Search for the cell housing the specified text and yield its [x, y] center coordinate. 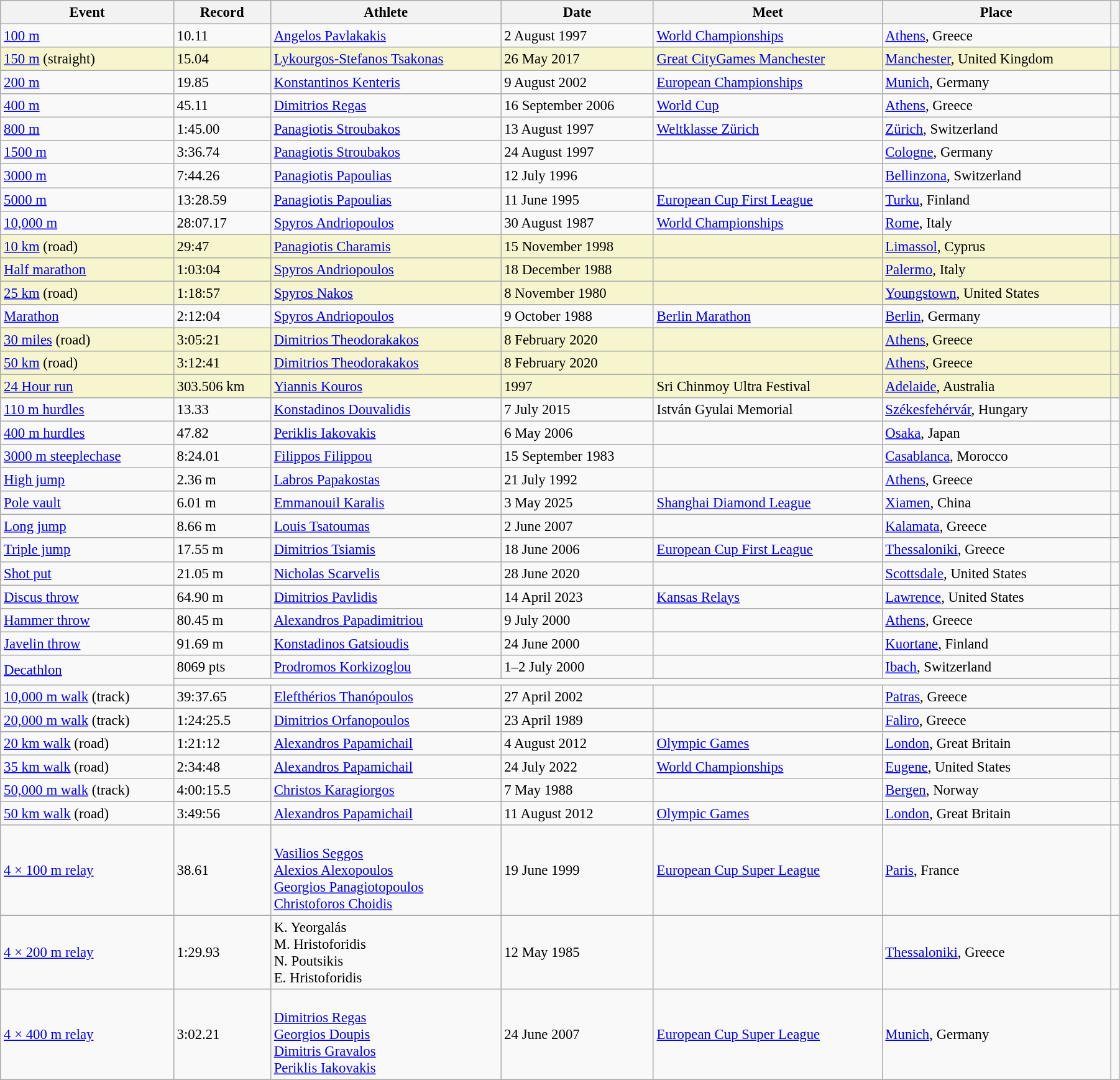
Scottsdale, United States [996, 573]
3000 m steeplechase [87, 456]
2 August 1997 [577, 36]
3:49:56 [222, 814]
13 August 1997 [577, 129]
Paris, France [996, 870]
Dimitrios Tsiamis [385, 550]
14 April 2023 [577, 597]
13.33 [222, 410]
4 × 100 m relay [87, 870]
Half marathon [87, 269]
30 August 1987 [577, 223]
Lawrence, United States [996, 597]
50,000 m walk (track) [87, 790]
1–2 July 2000 [577, 667]
Long jump [87, 527]
Vasilios SeggosAlexios AlexopoulosGeorgios PanagiotopoulosChristoforos Choidis [385, 870]
27 April 2002 [577, 697]
17.55 m [222, 550]
15 September 1983 [577, 456]
25 km (road) [87, 293]
23 April 1989 [577, 720]
400 m [87, 106]
7 May 1988 [577, 790]
Adelaide, Australia [996, 386]
24 July 2022 [577, 767]
7 July 2015 [577, 410]
80.45 m [222, 620]
9 July 2000 [577, 620]
150 m (straight) [87, 59]
29:47 [222, 246]
8 November 1980 [577, 293]
Kalamata, Greece [996, 527]
10.11 [222, 36]
Weltklasse Zürich [768, 129]
European Championships [768, 83]
303.506 km [222, 386]
28 June 2020 [577, 573]
9 August 2002 [577, 83]
11 August 2012 [577, 814]
10,000 m walk (track) [87, 697]
Nicholas Scarvelis [385, 573]
3:36.74 [222, 152]
9 October 1988 [577, 316]
Cologne, Germany [996, 152]
Shot put [87, 573]
21.05 m [222, 573]
24 Hour run [87, 386]
Palermo, Italy [996, 269]
10,000 m [87, 223]
12 July 1996 [577, 176]
2:12:04 [222, 316]
Limassol, Cyprus [996, 246]
30 miles (road) [87, 339]
1:18:57 [222, 293]
Elefthérios Thanópoulos [385, 697]
Kuortane, Finland [996, 644]
Xiamen, China [996, 503]
Konstadinos Gatsioudis [385, 644]
Louis Tsatoumas [385, 527]
1:29.93 [222, 953]
6 May 2006 [577, 433]
Turku, Finland [996, 200]
Székesfehérvár, Hungary [996, 410]
110 m hurdles [87, 410]
Triple jump [87, 550]
Record [222, 12]
4 August 2012 [577, 744]
Youngstown, United States [996, 293]
Dimitrios Pavlidis [385, 597]
Bellinzona, Switzerland [996, 176]
Decathlon [87, 670]
10 km (road) [87, 246]
Bergen, Norway [996, 790]
Konstadinos Douvalidis [385, 410]
8.66 m [222, 527]
39:37.65 [222, 697]
Dimitrios Regas [385, 106]
24 August 1997 [577, 152]
2 June 2007 [577, 527]
15.04 [222, 59]
15 November 1998 [577, 246]
26 May 2017 [577, 59]
28:07.17 [222, 223]
Casablanca, Morocco [996, 456]
19 June 1999 [577, 870]
13:28.59 [222, 200]
64.90 m [222, 597]
21 July 1992 [577, 480]
Great CityGames Manchester [768, 59]
Christos Karagiorgos [385, 790]
Spyros Nakos [385, 293]
Event [87, 12]
Patras, Greece [996, 697]
1997 [577, 386]
Shanghai Diamond League [768, 503]
Prodromos Korkizoglou [385, 667]
Berlin Marathon [768, 316]
Filippos Filippou [385, 456]
100 m [87, 36]
2:34:48 [222, 767]
Hammer throw [87, 620]
Yiannis Kouros [385, 386]
Rome, Italy [996, 223]
800 m [87, 129]
16 September 2006 [577, 106]
Berlin, Germany [996, 316]
Munich, Germany [996, 83]
High jump [87, 480]
1:21:12 [222, 744]
Periklis Iakovakis [385, 433]
3:12:41 [222, 363]
Angelos Pavlakakis [385, 36]
Athlete [385, 12]
8:24.01 [222, 456]
Ibach, Switzerland [996, 667]
Osaka, Japan [996, 433]
20 km walk (road) [87, 744]
18 June 2006 [577, 550]
2.36 m [222, 480]
Pole vault [87, 503]
Place [996, 12]
3000 m [87, 176]
19.85 [222, 83]
Alexandros Papadimitriou [385, 620]
Manchester, United Kingdom [996, 59]
24 June 2000 [577, 644]
50 km walk (road) [87, 814]
8069 pts [222, 667]
4:00:15.5 [222, 790]
1500 m [87, 152]
45.11 [222, 106]
István Gyulai Memorial [768, 410]
Javelin throw [87, 644]
1:03:04 [222, 269]
Discus throw [87, 597]
3 May 2025 [577, 503]
Emmanouil Karalis [385, 503]
47.82 [222, 433]
Marathon [87, 316]
12 May 1985 [577, 953]
K. YeorgalásM. HristoforidisN. PoutsikisE. Hristoforidis [385, 953]
Meet [768, 12]
1:24:25.5 [222, 720]
Faliro, Greece [996, 720]
Konstantinos Kenteris [385, 83]
400 m hurdles [87, 433]
200 m [87, 83]
Panagiotis Charamis [385, 246]
50 km (road) [87, 363]
1:45.00 [222, 129]
3:05:21 [222, 339]
20,000 m walk (track) [87, 720]
Dimitrios Orfanopoulos [385, 720]
18 December 1988 [577, 269]
Date [577, 12]
Sri Chinmoy Ultra Festival [768, 386]
European Cup Super League [768, 870]
Zürich, Switzerland [996, 129]
6.01 m [222, 503]
91.69 m [222, 644]
World Cup [768, 106]
7:44.26 [222, 176]
11 June 1995 [577, 200]
Lykourgos-Stefanos Tsakonas [385, 59]
38.61 [222, 870]
5000 m [87, 200]
Labros Papakostas [385, 480]
Eugene, United States [996, 767]
4 × 200 m relay [87, 953]
Kansas Relays [768, 597]
35 km walk (road) [87, 767]
